Return the [X, Y] coordinate for the center point of the cell that contains the specified text.  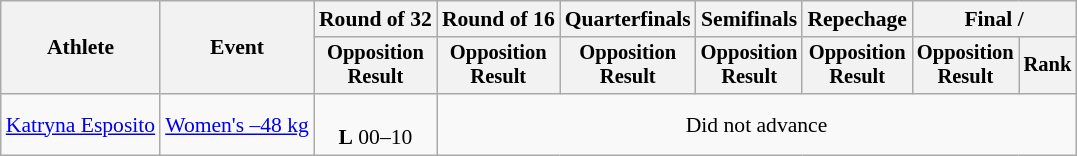
Quarterfinals [628, 19]
Event [237, 48]
Did not advance [756, 124]
Athlete [80, 48]
Round of 16 [498, 19]
L 00–10 [376, 124]
Women's –48 kg [237, 124]
Repechage [857, 19]
Katryna Esposito [80, 124]
Semifinals [750, 19]
Round of 32 [376, 19]
Final / [994, 19]
Rank [1048, 66]
